Capture the cell that displays the provided text and extract its [x, y] central coordinate. 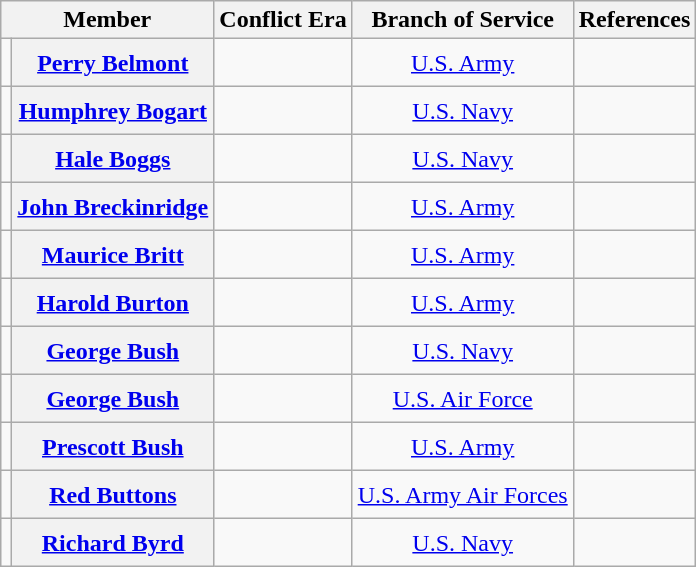
Perry Belmont [113, 63]
Member [108, 20]
U.S. Army Air Forces [462, 495]
Branch of Service [462, 20]
Harold Burton [113, 303]
References [634, 20]
Conflict Era [283, 20]
U.S. Air Force [462, 399]
Richard Byrd [113, 543]
Hale Boggs [113, 159]
Prescott Bush [113, 447]
Red Buttons [113, 495]
John Breckinridge [113, 207]
Maurice Britt [113, 255]
Humphrey Bogart [113, 111]
